Pinpoint the cell where the given text exists, returning its (X, Y) midpoint coordinate. 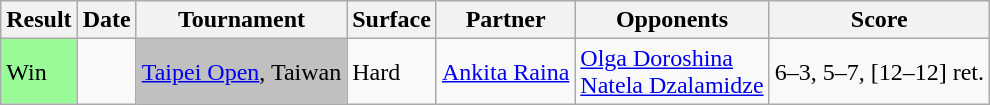
Win (39, 72)
Partner (505, 20)
Score (879, 20)
Surface (392, 20)
Date (106, 20)
Hard (392, 72)
Result (39, 20)
Opponents (672, 20)
Tournament (242, 20)
Olga Doroshina Natela Dzalamidze (672, 72)
Taipei Open, Taiwan (242, 72)
6–3, 5–7, [12–12] ret. (879, 72)
Ankita Raina (505, 72)
